Identify which cell holds the provided text, then report its (X, Y) central coordinate. 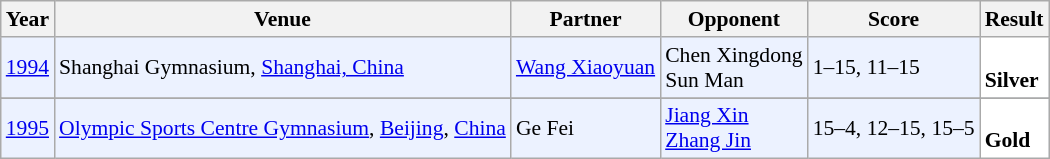
Partner (586, 19)
Chen Xingdong Sun Man (734, 68)
Year (28, 19)
Olympic Sports Centre Gymnasium, Beijing, China (282, 128)
Score (894, 19)
1–15, 11–15 (894, 68)
1994 (28, 68)
Jiang Xin Zhang Jin (734, 128)
Shanghai Gymnasium, Shanghai, China (282, 68)
Venue (282, 19)
Gold (1014, 128)
Opponent (734, 19)
Wang Xiaoyuan (586, 68)
1995 (28, 128)
15–4, 12–15, 15–5 (894, 128)
Result (1014, 19)
Silver (1014, 68)
Ge Fei (586, 128)
